Extract the [x, y] coordinate from the center of the cell holding the provided text.  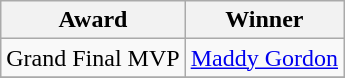
Maddy Gordon [264, 58]
Grand Final MVP [93, 58]
Winner [264, 20]
Award [93, 20]
